From the cell containing the given text, extract its center point as [X, Y] coordinate. 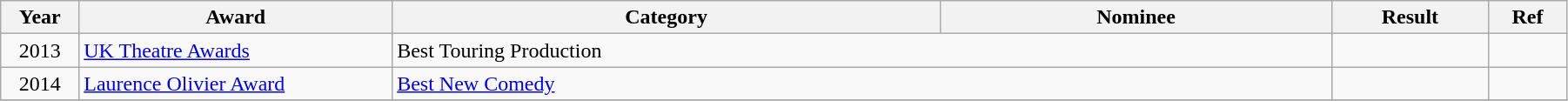
Ref [1527, 17]
Best New Comedy [862, 84]
UK Theatre Awards [236, 50]
Category [667, 17]
Best Touring Production [862, 50]
2013 [40, 50]
Laurence Olivier Award [236, 84]
Nominee [1136, 17]
Award [236, 17]
2014 [40, 84]
Result [1410, 17]
Year [40, 17]
